Search for the cell housing the specified text and yield its (X, Y) center coordinate. 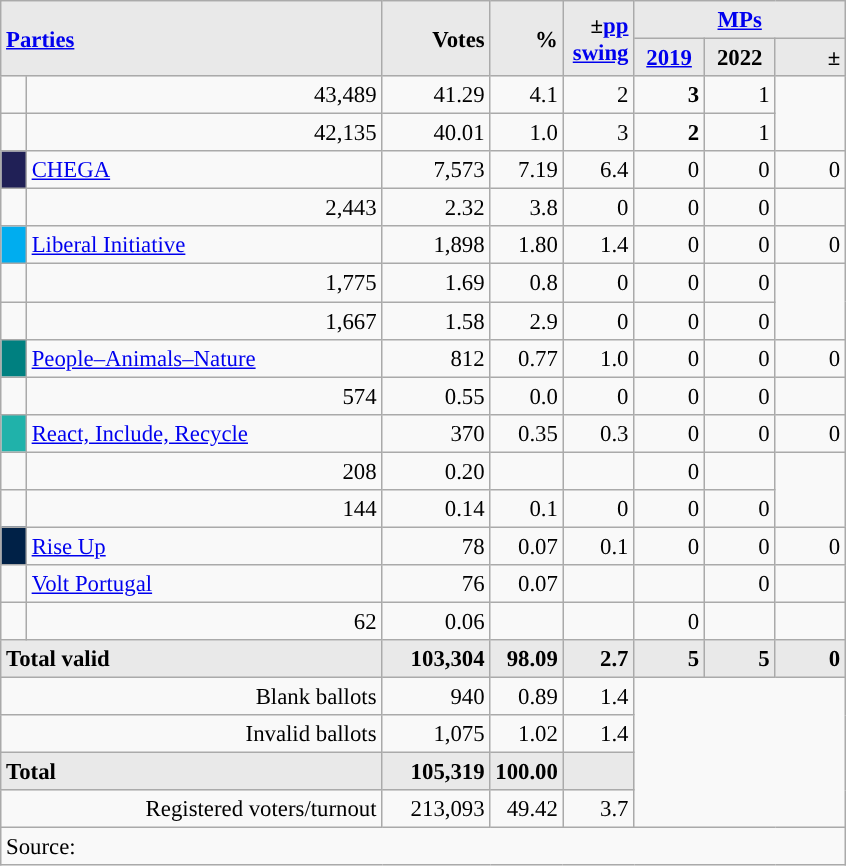
98.09 (526, 659)
0.3 (598, 433)
Rise Up (204, 546)
Source: (424, 847)
1,667 (204, 321)
0.77 (526, 358)
6.4 (598, 170)
Liberal Initiative (204, 245)
3.7 (598, 809)
0.55 (436, 396)
40.01 (436, 133)
Total valid (192, 659)
±pp swing (598, 38)
42,135 (204, 133)
2,443 (204, 208)
1,775 (204, 283)
49.42 (526, 809)
0.0 (526, 396)
2019 (670, 58)
0.14 (436, 509)
0.06 (436, 621)
213,093 (436, 809)
76 (436, 584)
0.20 (436, 471)
Invalid ballots (192, 734)
43,489 (204, 95)
1.69 (436, 283)
100.00 (526, 772)
% (526, 38)
7.19 (526, 170)
4.1 (526, 95)
People–Animals–Nature (204, 358)
± (810, 58)
Blank ballots (192, 697)
105,319 (436, 772)
0.89 (526, 697)
1,898 (436, 245)
1,075 (436, 734)
2.9 (526, 321)
41.29 (436, 95)
Parties (192, 38)
Votes (436, 38)
574 (204, 396)
7,573 (436, 170)
React, Include, Recycle (204, 433)
812 (436, 358)
Registered voters/turnout (192, 809)
2.7 (598, 659)
2.32 (436, 208)
940 (436, 697)
78 (436, 546)
3.8 (526, 208)
370 (436, 433)
144 (204, 509)
1.80 (526, 245)
0.35 (526, 433)
62 (204, 621)
MPs (740, 20)
Total (192, 772)
208 (204, 471)
1.58 (436, 321)
0.8 (526, 283)
2022 (740, 58)
103,304 (436, 659)
Volt Portugal (204, 584)
1.02 (526, 734)
CHEGA (204, 170)
